Output the [x, y] coordinate of the center of the cell containing the given text.  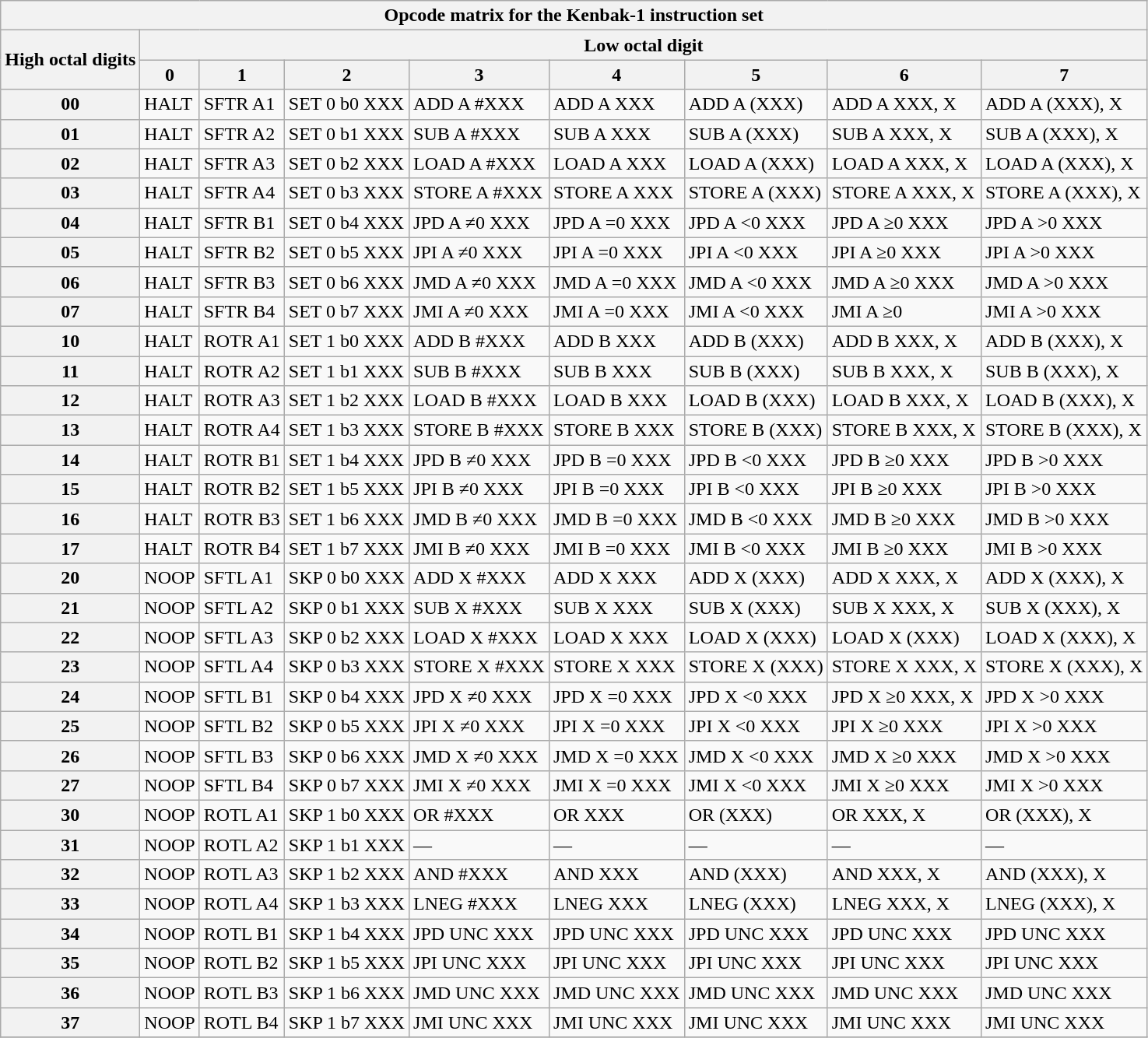
JPI A ≠0 XXX [479, 252]
JMI A >0 XXX [1063, 311]
SKP 0 b3 XXX [346, 667]
JMI X ≥0 XXX [904, 785]
ROTL B4 [241, 1022]
30 [70, 815]
ROTR A1 [241, 341]
JMI B =0 XXX [616, 549]
JMD B >0 XXX [1063, 519]
LOAD X #XXX [479, 637]
SUB A XXX, X [904, 134]
STORE B XXX [616, 430]
STORE A XXX [616, 193]
JPI B <0 XXX [756, 489]
JPI B =0 XXX [616, 489]
SKP 1 b4 XXX [346, 934]
JMD A >0 XXX [1063, 282]
SKP 0 b7 XXX [346, 785]
1 [241, 75]
JMD X <0 XXX [756, 756]
SUB B XXX [616, 371]
JPD B <0 XXX [756, 460]
AND XXX [616, 875]
STORE A #XXX [479, 193]
05 [70, 252]
LOAD X (XXX), X [1063, 637]
JMD A <0 XXX [756, 282]
SFTR A3 [241, 163]
SFTR A2 [241, 134]
SET 1 b2 XXX [346, 401]
12 [70, 401]
JMD X ≠0 XXX [479, 756]
OR XXX [616, 815]
SFTL A3 [241, 637]
JPD X >0 XXX [1063, 696]
JPD A <0 XXX [756, 223]
14 [70, 460]
SFTR B4 [241, 311]
JMI X <0 XXX [756, 785]
37 [70, 1022]
LOAD B (XXX), X [1063, 401]
ADD B XXX, X [904, 341]
ADD X XXX [616, 578]
LNEG (XXX), X [1063, 904]
JPD A >0 XXX [1063, 223]
31 [70, 844]
JMD B ≠0 XXX [479, 519]
ADD X XXX, X [904, 578]
SFTR B1 [241, 223]
LOAD A (XXX), X [1063, 163]
JMI A <0 XXX [756, 311]
AND #XXX [479, 875]
4 [616, 75]
JMI A =0 XXX [616, 311]
JPI A ≥0 XXX [904, 252]
LNEG XXX [616, 904]
JMI B ≠0 XXX [479, 549]
3 [479, 75]
ROTR A2 [241, 371]
JPI X =0 XXX [616, 726]
JPD A ≠0 XXX [479, 223]
SKP 1 b1 XXX [346, 844]
JPI B >0 XXX [1063, 489]
SET 0 b2 XXX [346, 163]
SET 0 b4 XXX [346, 223]
SFTL B1 [241, 696]
SUB A (XXX), X [1063, 134]
STORE A (XXX), X [1063, 193]
JMI A ≥0 [904, 311]
SKP 0 b4 XXX [346, 696]
03 [70, 193]
ROTR B4 [241, 549]
LOAD A (XXX) [756, 163]
SET 0 b0 XXX [346, 104]
JPI X ≠0 XXX [479, 726]
ADD B XXX [616, 341]
SUB A (XXX) [756, 134]
SUB B (XXX), X [1063, 371]
JMD X >0 XXX [1063, 756]
SKP 0 b1 XXX [346, 608]
JPI X >0 XXX [1063, 726]
ROTL A3 [241, 875]
JPI X ≥0 XXX [904, 726]
JPD A =0 XXX [616, 223]
OR (XXX) [756, 815]
JPD B ≠0 XXX [479, 460]
ROTL B3 [241, 993]
JPI A >0 XXX [1063, 252]
SFTR A1 [241, 104]
00 [70, 104]
STORE B #XXX [479, 430]
ADD A (XXX), X [1063, 104]
33 [70, 904]
SUB B XXX, X [904, 371]
JPI A <0 XXX [756, 252]
JMI X >0 XXX [1063, 785]
JMD A =0 XXX [616, 282]
0 [170, 75]
SFTL B2 [241, 726]
21 [70, 608]
23 [70, 667]
13 [70, 430]
ADD B (XXX) [756, 341]
ADD B #XXX [479, 341]
SET 0 b5 XXX [346, 252]
04 [70, 223]
22 [70, 637]
ROTL B2 [241, 963]
ROTR A4 [241, 430]
JPI B ≠0 XXX [479, 489]
LNEG #XXX [479, 904]
JPI X <0 XXX [756, 726]
STORE A (XXX) [756, 193]
SET 0 b7 XXX [346, 311]
20 [70, 578]
OR #XXX [479, 815]
25 [70, 726]
5 [756, 75]
AND (XXX) [756, 875]
17 [70, 549]
01 [70, 134]
LOAD A XXX [616, 163]
STORE X #XXX [479, 667]
JPD X ≥0 XXX, X [904, 696]
JMD X ≥0 XXX [904, 756]
SET 1 b7 XXX [346, 549]
07 [70, 311]
ADD X #XXX [479, 578]
ROTL A2 [241, 844]
SUB B #XXX [479, 371]
JMI A ≠0 XXX [479, 311]
SUB X (XXX) [756, 608]
16 [70, 519]
SFTL A2 [241, 608]
LOAD B #XXX [479, 401]
SKP 1 b0 XXX [346, 815]
ADD A #XXX [479, 104]
STORE B (XXX) [756, 430]
ROTR B3 [241, 519]
JMD B =0 XXX [616, 519]
JPD B >0 XXX [1063, 460]
Low octal digit [644, 45]
LNEG (XXX) [756, 904]
STORE X (XXX), X [1063, 667]
SKP 1 b6 XXX [346, 993]
LOAD B XXX, X [904, 401]
JPD X <0 XXX [756, 696]
SFTR B2 [241, 252]
JPI A =0 XXX [616, 252]
SET 1 b0 XXX [346, 341]
JPD X ≠0 XXX [479, 696]
ADD A XXX, X [904, 104]
LOAD A #XXX [479, 163]
SET 0 b3 XXX [346, 193]
35 [70, 963]
SKP 0 b5 XXX [346, 726]
ROTR B2 [241, 489]
SUB X (XXX), X [1063, 608]
15 [70, 489]
SET 1 b3 XXX [346, 430]
JMD A ≠0 XXX [479, 282]
LNEG XXX, X [904, 904]
34 [70, 934]
24 [70, 696]
ROTL A1 [241, 815]
JMI B >0 XXX [1063, 549]
JMI X =0 XXX [616, 785]
STORE X XXX, X [904, 667]
ADD X (XXX), X [1063, 578]
JPD A ≥0 XXX [904, 223]
27 [70, 785]
JMI X ≠0 XXX [479, 785]
SET 0 b6 XXX [346, 282]
JMD A ≥0 XXX [904, 282]
ROTR A3 [241, 401]
SUB B (XXX) [756, 371]
SUB A #XXX [479, 134]
ADD X (XXX) [756, 578]
AND XXX, X [904, 875]
SKP 1 b7 XXX [346, 1022]
SET 1 b1 XXX [346, 371]
AND (XXX), X [1063, 875]
SUB X #XXX [479, 608]
SFTR B3 [241, 282]
06 [70, 282]
SKP 0 b6 XXX [346, 756]
SKP 1 b3 XXX [346, 904]
JPD B ≥0 XXX [904, 460]
ADD A (XXX) [756, 104]
STORE B (XXX), X [1063, 430]
OR XXX, X [904, 815]
LOAD X XXX [616, 637]
STORE X (XXX) [756, 667]
ROTL B1 [241, 934]
SUB A XXX [616, 134]
OR (XXX), X [1063, 815]
02 [70, 163]
SET 1 b4 XXX [346, 460]
6 [904, 75]
JMD X =0 XXX [616, 756]
LOAD B XXX [616, 401]
JPI B ≥0 XXX [904, 489]
ROTL A4 [241, 904]
11 [70, 371]
High octal digits [70, 60]
36 [70, 993]
SUB X XXX [616, 608]
ADD A XXX [616, 104]
SFTL A1 [241, 578]
SFTL A4 [241, 667]
STORE A XXX, X [904, 193]
SKP 0 b0 XXX [346, 578]
SET 0 b1 XXX [346, 134]
ROTR B1 [241, 460]
32 [70, 875]
Opcode matrix for the Kenbak-1 instruction set [574, 16]
JMD B ≥0 XXX [904, 519]
2 [346, 75]
7 [1063, 75]
SET 1 b5 XXX [346, 489]
STORE X XXX [616, 667]
SUB X XXX, X [904, 608]
SFTL B3 [241, 756]
LOAD B (XXX) [756, 401]
JMI B ≥0 XXX [904, 549]
SFTL B4 [241, 785]
JPD X =0 XXX [616, 696]
SFTR A4 [241, 193]
SKP 0 b2 XXX [346, 637]
ADD B (XXX), X [1063, 341]
SKP 1 b2 XXX [346, 875]
SET 1 b6 XXX [346, 519]
LOAD A XXX, X [904, 163]
SKP 1 b5 XXX [346, 963]
JMD B <0 XXX [756, 519]
STORE B XXX, X [904, 430]
10 [70, 341]
JMI B <0 XXX [756, 549]
26 [70, 756]
JPD B =0 XXX [616, 460]
